Extract the [X, Y] coordinate from the center of the cell holding the provided text.  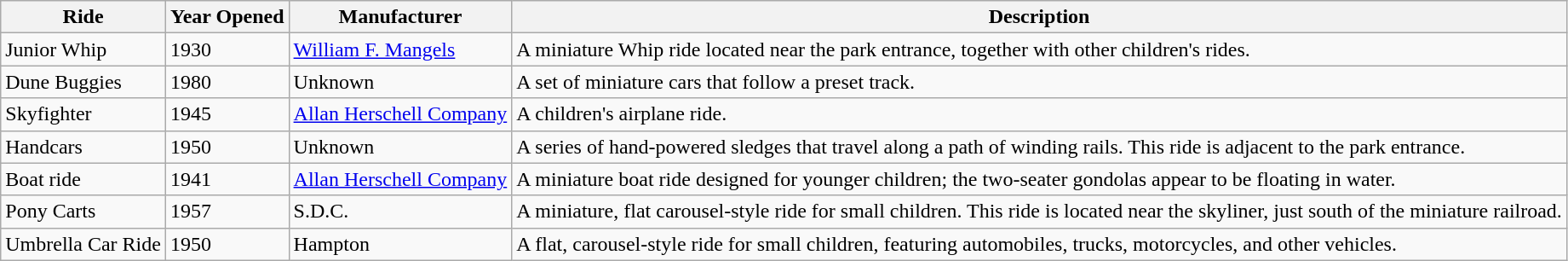
Skyfighter [83, 114]
Umbrella Car Ride [83, 244]
A children's airplane ride. [1039, 114]
A miniature Whip ride located near the park entrance, together with other children's rides. [1039, 49]
Boat ride [83, 179]
William F. Mangels [400, 49]
A miniature, flat carousel-style ride for small children. This ride is located near the skyliner, just south of the miniature railroad. [1039, 212]
Description [1039, 17]
1980 [227, 82]
Junior Whip [83, 49]
Dune Buggies [83, 82]
1941 [227, 179]
Handcars [83, 147]
Pony Carts [83, 212]
S.D.C. [400, 212]
1930 [227, 49]
Ride [83, 17]
A series of hand-powered sledges that travel along a path of winding rails. This ride is adjacent to the park entrance. [1039, 147]
Year Opened [227, 17]
1945 [227, 114]
1957 [227, 212]
A set of miniature cars that follow a preset track. [1039, 82]
Hampton [400, 244]
A flat, carousel-style ride for small children, featuring automobiles, trucks, motorcycles, and other vehicles. [1039, 244]
Manufacturer [400, 17]
A miniature boat ride designed for younger children; the two-seater gondolas appear to be floating in water. [1039, 179]
